Locate the cell with the specified text and output its [x, y] center coordinate. 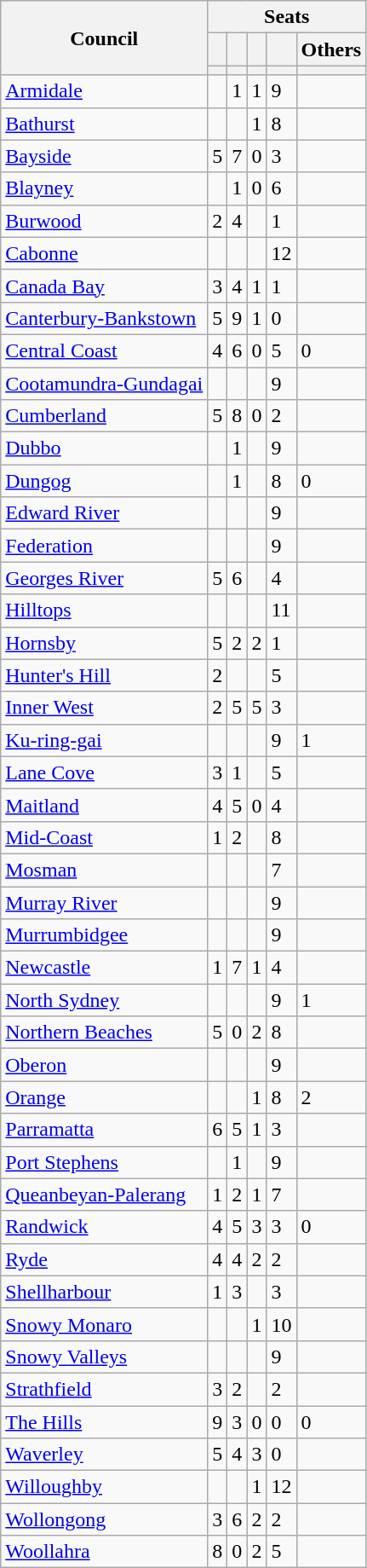
Armidale [104, 91]
Canterbury-Bankstown [104, 318]
Seats [287, 17]
Federation [104, 546]
Bayside [104, 156]
Dubbo [104, 448]
The Hills [104, 1421]
Waverley [104, 1455]
Woollahra [104, 1552]
Newcastle [104, 968]
Murrumbidgee [104, 935]
Murray River [104, 903]
Dungog [104, 481]
Port Stephens [104, 1162]
Strathfield [104, 1389]
Willoughby [104, 1487]
Snowy Valleys [104, 1357]
Shellharbour [104, 1292]
Inner West [104, 708]
Queanbeyan-Palerang [104, 1195]
Burwood [104, 221]
Randwick [104, 1227]
Georges River [104, 578]
Northern Beaches [104, 1033]
Others [331, 49]
Cabonne [104, 253]
Blayney [104, 188]
Hilltops [104, 610]
Edward River [104, 513]
Cootamundra-Gundagai [104, 383]
Oberon [104, 1065]
11 [281, 610]
Canada Bay [104, 286]
Cumberland [104, 416]
Hornsby [104, 643]
Council [104, 38]
Snowy Monaro [104, 1324]
Wollongong [104, 1519]
Maitland [104, 805]
Lane Cove [104, 772]
Ryde [104, 1259]
10 [281, 1324]
North Sydney [104, 1000]
Bathurst [104, 124]
Orange [104, 1097]
Mosman [104, 870]
Hunter's Hill [104, 675]
Ku-ring-gai [104, 740]
Mid-Coast [104, 837]
Parramatta [104, 1130]
Central Coast [104, 350]
